Determine the (X, Y) coordinate at the center of the cell enclosing the given text.  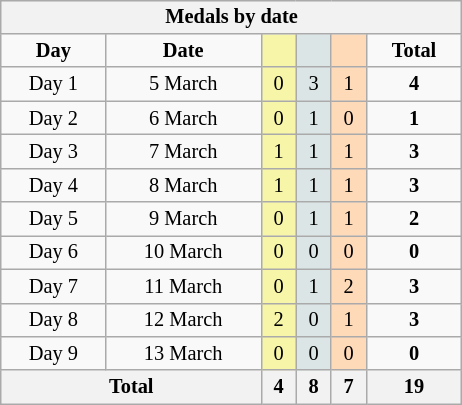
19 (414, 387)
9 March (183, 219)
Day 8 (53, 320)
Day 9 (53, 354)
Day (53, 51)
Day 7 (53, 286)
7 (348, 387)
Day 3 (53, 152)
Day 4 (53, 185)
Day 1 (53, 84)
8 (314, 387)
7 March (183, 152)
Day 2 (53, 118)
Medals by date (231, 17)
6 March (183, 118)
11 March (183, 286)
10 March (183, 253)
13 March (183, 354)
12 March (183, 320)
Day 6 (53, 253)
Date (183, 51)
8 March (183, 185)
5 March (183, 84)
Day 5 (53, 219)
